Return the [x, y] coordinate for the center point of the cell that contains the specified text.  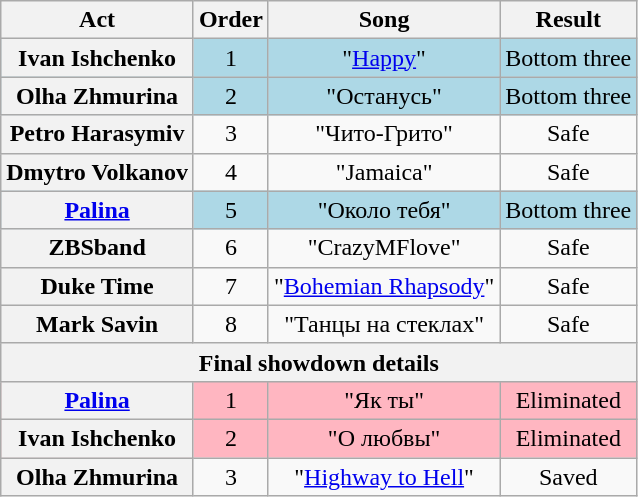
Act [98, 20]
"CrazyMFlove" [384, 248]
4 [230, 172]
"Около тебя" [384, 210]
ZBSband [98, 248]
Dmytro Volkanov [98, 172]
"Танцы на стеклах" [384, 324]
Order [230, 20]
6 [230, 248]
"Останусь" [384, 96]
8 [230, 324]
"Bohemian Rhapsody" [384, 286]
"Happy" [384, 58]
Mark Savin [98, 324]
Song [384, 20]
"Як ты" [384, 400]
Result [568, 20]
"Чито-Грито" [384, 134]
"О любвы" [384, 438]
5 [230, 210]
7 [230, 286]
Petro Harasymiv [98, 134]
"Jamaica" [384, 172]
Saved [568, 477]
Final showdown details [319, 362]
"Highway to Hell" [384, 477]
Duke Time [98, 286]
